Find where the given text appears and provide that cell's center as (x, y) coordinate. 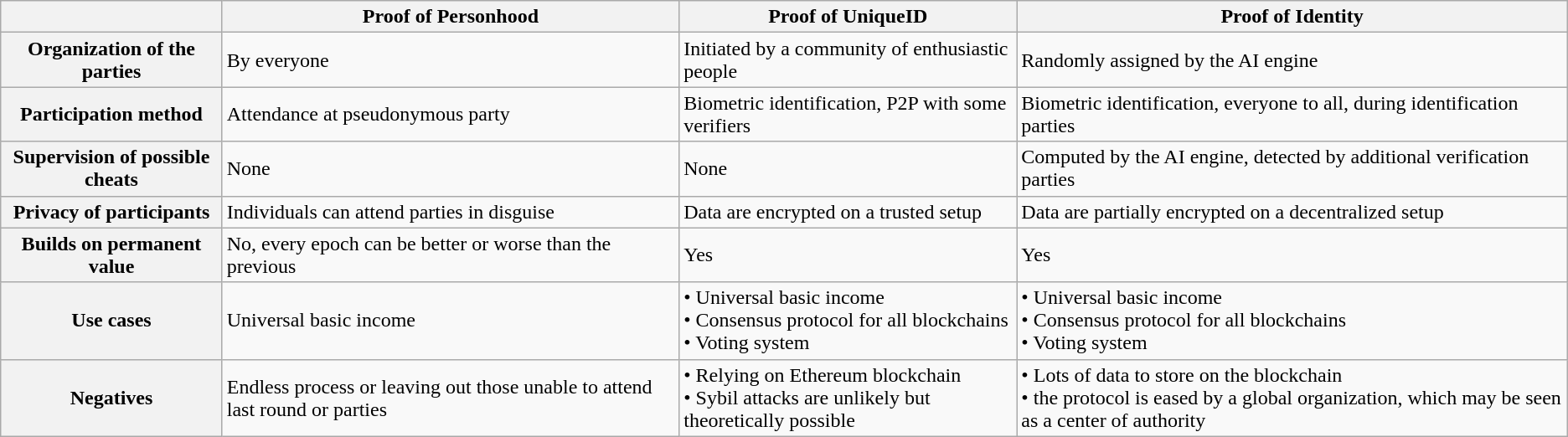
Attendance at pseudonymous party (451, 114)
Organization of the parties (111, 60)
No, every epoch can be better or worse than the previous (451, 254)
Initiated by a community of enthusiastic people (848, 60)
Data are partially encrypted on a decentralized setup (1292, 212)
Data are encrypted on a trusted setup (848, 212)
Builds on permanent value (111, 254)
Negatives (111, 398)
Proof of Personhood (451, 17)
Participation method (111, 114)
• Lots of data to store on the blockchain• the protocol is eased by a global organization, which may be seen as a center of authority (1292, 398)
Randomly assigned by the AI engine (1292, 60)
Individuals can attend parties in disguise (451, 212)
Universal basic income (451, 321)
Privacy of participants (111, 212)
By everyone (451, 60)
Proof of Identity (1292, 17)
Computed by the AI engine, detected by additional verification parties (1292, 169)
Proof of UniqueID (848, 17)
Use cases (111, 321)
Biometric identification, P2P with some verifiers (848, 114)
• Relying on Ethereum blockchain• Sybil attacks are unlikely but theoretically possible (848, 398)
Endless process or leaving out those unable to attend last round or parties (451, 398)
Biometric identification, everyone to all, during identification parties (1292, 114)
Supervision of possible cheats (111, 169)
